Pinpoint the cell where the given text exists, returning its (X, Y) midpoint coordinate. 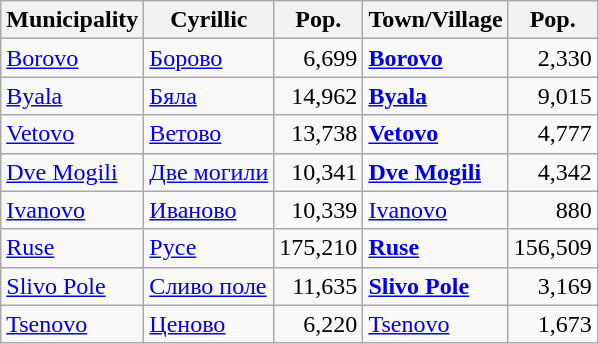
Municipality (72, 20)
14,962 (318, 96)
6,699 (318, 58)
Борово (209, 58)
3,169 (552, 286)
175,210 (318, 248)
Ветово (209, 134)
10,339 (318, 210)
Русе (209, 248)
6,220 (318, 324)
156,509 (552, 248)
880 (552, 210)
Две могили (209, 172)
1,673 (552, 324)
11,635 (318, 286)
10,341 (318, 172)
Cyrillic (209, 20)
2,330 (552, 58)
Иваново (209, 210)
Town/Village (436, 20)
Бяла (209, 96)
9,015 (552, 96)
Сливо поле (209, 286)
4,777 (552, 134)
Ценово (209, 324)
4,342 (552, 172)
13,738 (318, 134)
